Find where the given text appears and provide that cell's center as (x, y) coordinate. 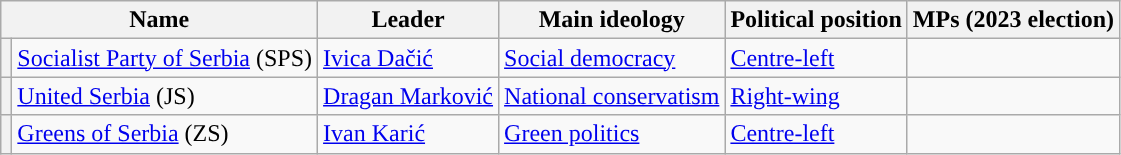
Name (160, 20)
Leader (408, 20)
Greens of Serbia (ZS) (165, 134)
Socialist Party of Serbia (SPS) (165, 58)
United Serbia (JS) (165, 96)
Dragan Marković (408, 96)
MPs (2023 election) (1013, 20)
Political position (816, 20)
Ivica Dačić (408, 58)
Social democracy (612, 58)
Main ideology (612, 20)
Right-wing (816, 96)
Ivan Karić (408, 134)
Green politics (612, 134)
National conservatism (612, 96)
